Locate the cell with the specified text and output its (X, Y) center coordinate. 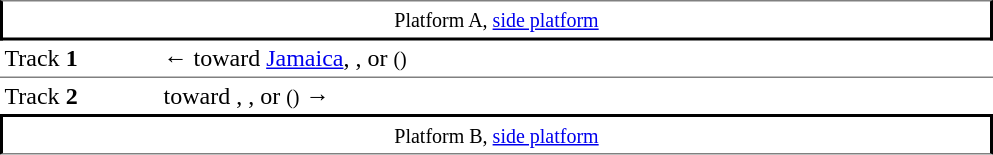
Platform A, side platform (496, 20)
← toward Jamaica, , or () (576, 58)
toward , , or () → (576, 95)
Track 2 (80, 95)
Track 1 (80, 58)
Platform B, side platform (496, 134)
